Output the (X, Y) coordinate of the center of the cell containing the given text.  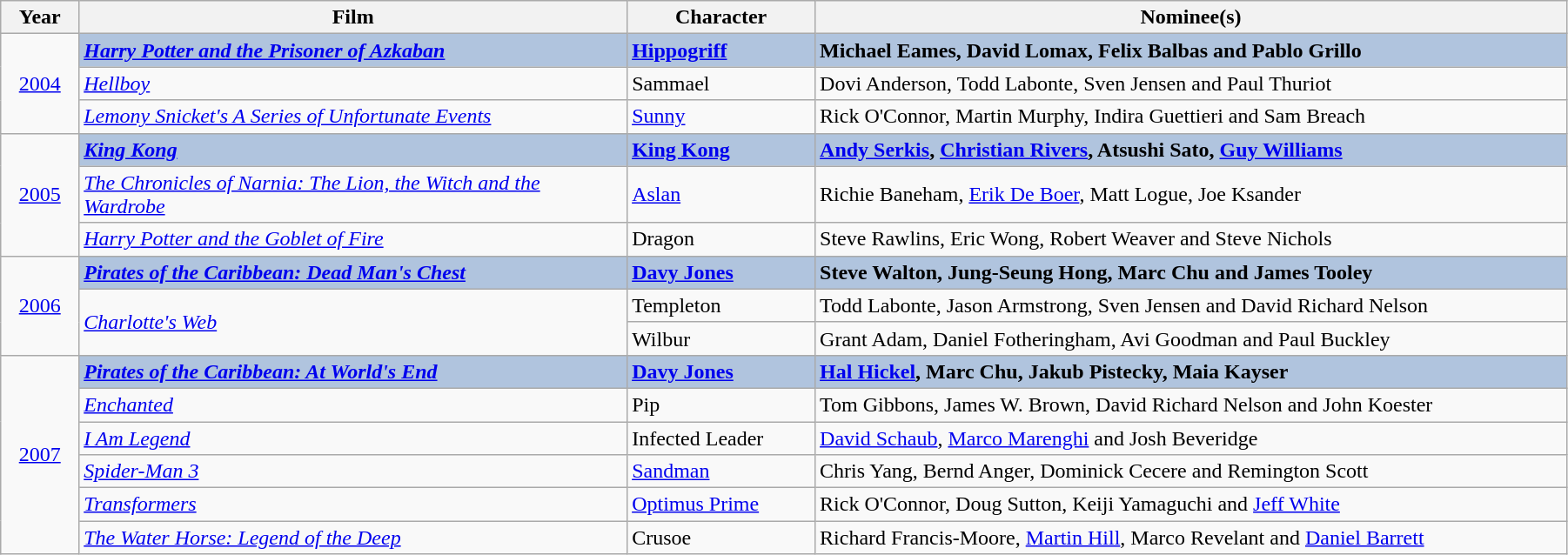
Harry Potter and the Goblet of Fire (353, 239)
Richie Baneham, Erik De Boer, Matt Logue, Joe Ksander (1191, 195)
Rick O'Connor, Doug Sutton, Keiji Yamaguchi and Jeff White (1191, 505)
Sammael (721, 84)
Steve Rawlins, Eric Wong, Robert Weaver and Steve Nichols (1191, 239)
Lemony Snicket's A Series of Unfortunate Events (353, 117)
Pip (721, 405)
Year (40, 17)
2004 (40, 84)
Dovi Anderson, Todd Labonte, Sven Jensen and Paul Thuriot (1191, 84)
Nominee(s) (1191, 17)
Templeton (721, 305)
Grant Adam, Daniel Fotheringham, Avi Goodman and Paul Buckley (1191, 338)
Character (721, 17)
Steve Walton, Jung-Seung Hong, Marc Chu and James Tooley (1191, 272)
I Am Legend (353, 438)
Richard Francis-Moore, Martin Hill, Marco Revelant and Daniel Barrett (1191, 538)
Hippogriff (721, 50)
Chris Yang, Bernd Anger, Dominick Cecere and Remington Scott (1191, 471)
Spider-Man 3 (353, 471)
The Chronicles of Narnia: The Lion, the Witch and the Wardrobe (353, 195)
2006 (40, 305)
Aslan (721, 195)
The Water Horse: Legend of the Deep (353, 538)
Pirates of the Caribbean: At World's End (353, 371)
Andy Serkis, Christian Rivers, Atsushi Sato, Guy Williams (1191, 150)
Hellboy (353, 84)
Sandman (721, 471)
Todd Labonte, Jason Armstrong, Sven Jensen and David Richard Nelson (1191, 305)
2007 (40, 454)
Film (353, 17)
David Schaub, Marco Marenghi and Josh Beveridge (1191, 438)
Charlotte's Web (353, 322)
Wilbur (721, 338)
Harry Potter and the Prisoner of Azkaban (353, 50)
Infected Leader (721, 438)
Dragon (721, 239)
Hal Hickel, Marc Chu, Jakub Pistecky, Maia Kayser (1191, 371)
Optimus Prime (721, 505)
Michael Eames, David Lomax, Felix Balbas and Pablo Grillo (1191, 50)
Enchanted (353, 405)
Rick O'Connor, Martin Murphy, Indira Guettieri and Sam Breach (1191, 117)
Pirates of the Caribbean: Dead Man's Chest (353, 272)
2005 (40, 195)
Crusoe (721, 538)
Transformers (353, 505)
Sunny (721, 117)
Tom Gibbons, James W. Brown, David Richard Nelson and John Koester (1191, 405)
